Return the (X, Y) coordinate for the center point of the cell that contains the specified text.  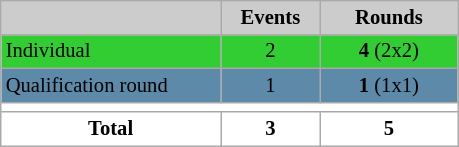
3 (270, 129)
Individual (111, 51)
Total (111, 129)
Events (270, 17)
Qualification round (111, 85)
2 (270, 51)
4 (2x2) (388, 51)
5 (388, 129)
1 (270, 85)
Rounds (388, 17)
1 (1x1) (388, 85)
